Capture the cell that displays the provided text and extract its (x, y) central coordinate. 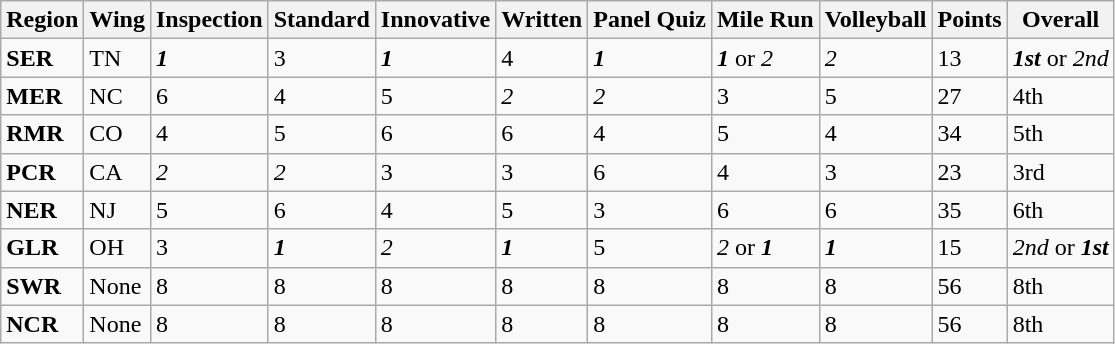
13 (970, 58)
NCR (42, 324)
Region (42, 20)
SWR (42, 286)
Standard (322, 20)
4th (1060, 96)
Mile Run (765, 20)
1st or 2nd (1060, 58)
NER (42, 210)
OH (118, 248)
Wing (118, 20)
SER (42, 58)
CO (118, 134)
Written (542, 20)
MER (42, 96)
Volleyball (876, 20)
PCR (42, 172)
NC (118, 96)
NJ (118, 210)
Innovative (435, 20)
23 (970, 172)
1 or 2 (765, 58)
35 (970, 210)
GLR (42, 248)
2nd or 1st (1060, 248)
5th (1060, 134)
34 (970, 134)
TN (118, 58)
Points (970, 20)
CA (118, 172)
27 (970, 96)
15 (970, 248)
6th (1060, 210)
Panel Quiz (650, 20)
RMR (42, 134)
Inspection (209, 20)
3rd (1060, 172)
2 or 1 (765, 248)
Overall (1060, 20)
